Search for the cell housing the specified text and yield its [X, Y] center coordinate. 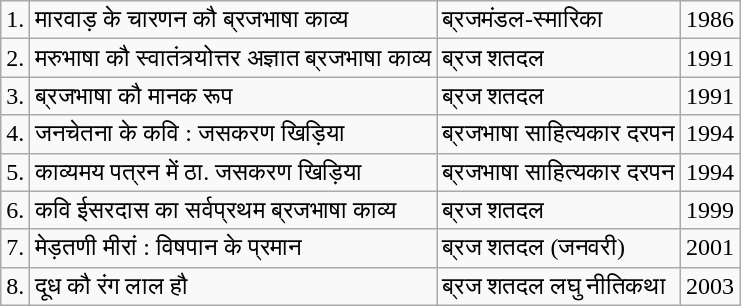
1999 [710, 210]
मारवाड़ के चारणन कौ ब्रजभाषा काव्य [234, 20]
ब्रज शतदल लघु नीतिकथा [559, 286]
2003 [710, 286]
8. [16, 286]
दूध कौ रंग लाल हौ [234, 286]
ब्रजमंडल-स्मारिका [559, 20]
2. [16, 58]
मरुभाषा कौ स्वातंत्र्योत्तर अज्ञात ब्रजभाषा काव्य [234, 58]
2001 [710, 248]
5. [16, 172]
7. [16, 248]
काव्यमय पत्रन में ठा. जसकरण खिड़िया [234, 172]
ब्रज शतदल (जनवरी) [559, 248]
कवि ईसरदास का सर्वप्रथम ब्रजभाषा काव्य [234, 210]
मेड़तणी मीरां : विषपान के प्रमान [234, 248]
ब्रजभाषा कौ मानक रूप [234, 96]
4. [16, 134]
6. [16, 210]
1986 [710, 20]
1. [16, 20]
जनचेतना के कवि : जसकरण खिड़िया [234, 134]
3. [16, 96]
